Locate the cell with the specified text and output its [x, y] center coordinate. 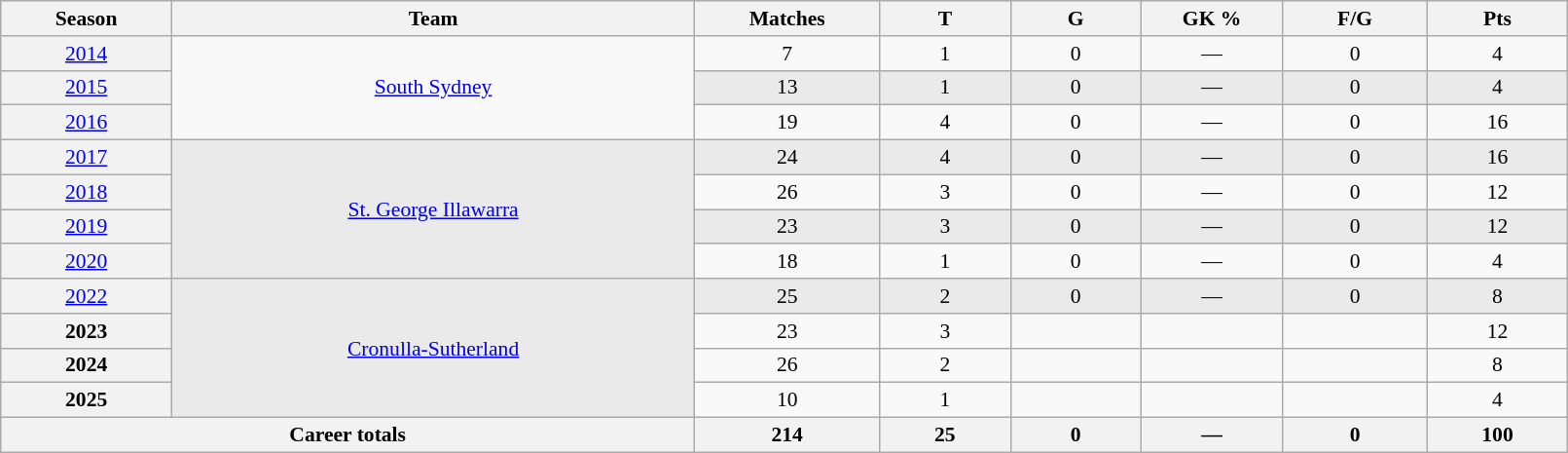
2022 [87, 296]
2018 [87, 192]
G [1076, 19]
Team [434, 19]
Season [87, 19]
T [945, 19]
F/G [1355, 19]
2023 [87, 331]
GK % [1212, 19]
Pts [1497, 19]
2025 [87, 400]
2014 [87, 54]
2016 [87, 123]
2020 [87, 262]
19 [787, 123]
10 [787, 400]
Cronulla-Sutherland [434, 348]
Career totals [348, 435]
24 [787, 158]
2024 [87, 365]
18 [787, 262]
St. George Illawarra [434, 209]
Matches [787, 19]
South Sydney [434, 88]
7 [787, 54]
214 [787, 435]
2017 [87, 158]
2015 [87, 88]
13 [787, 88]
100 [1497, 435]
2019 [87, 227]
